From the cell containing the given text, extract its center point as (X, Y) coordinate. 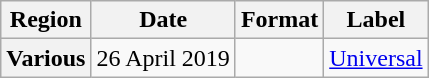
Date (163, 20)
Label (376, 20)
Universal (376, 58)
Region (46, 20)
26 April 2019 (163, 58)
Various (46, 58)
Format (279, 20)
